Extract the (X, Y) coordinate from the center of the cell holding the provided text.  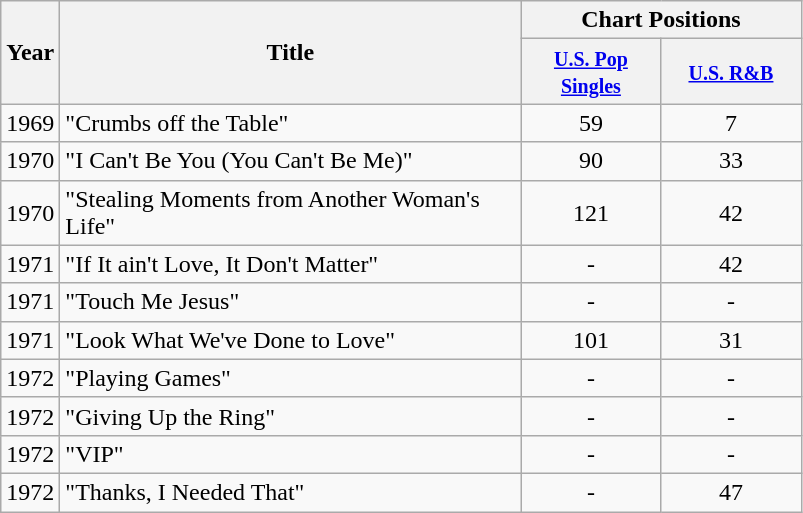
101 (591, 340)
"Giving Up the Ring" (290, 416)
121 (591, 212)
"I Can't Be You (You Can't Be Me)" (290, 161)
"Touch Me Jesus" (290, 302)
"VIP" (290, 454)
"Look What We've Done to Love" (290, 340)
47 (731, 492)
Title (290, 52)
33 (731, 161)
59 (591, 123)
90 (591, 161)
"Playing Games" (290, 378)
"Stealing Moments from Another Woman's Life" (290, 212)
U.S. Pop Singles (591, 72)
"If It ain't Love, It Don't Matter" (290, 264)
U.S. R&B (731, 72)
"Crumbs off the Table" (290, 123)
7 (731, 123)
Chart Positions (661, 20)
Year (30, 52)
"Thanks, I Needed That" (290, 492)
1969 (30, 123)
31 (731, 340)
